Capture the cell that displays the provided text and extract its [X, Y] central coordinate. 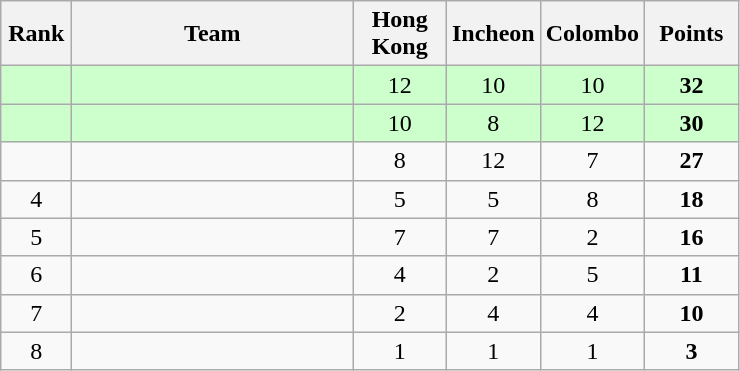
16 [692, 237]
18 [692, 199]
Colombo [592, 34]
Rank [36, 34]
Team [212, 34]
Points [692, 34]
3 [692, 351]
27 [692, 161]
11 [692, 275]
Hong Kong [400, 34]
32 [692, 85]
Incheon [493, 34]
6 [36, 275]
30 [692, 123]
